Search for the cell housing the specified text and yield its (x, y) center coordinate. 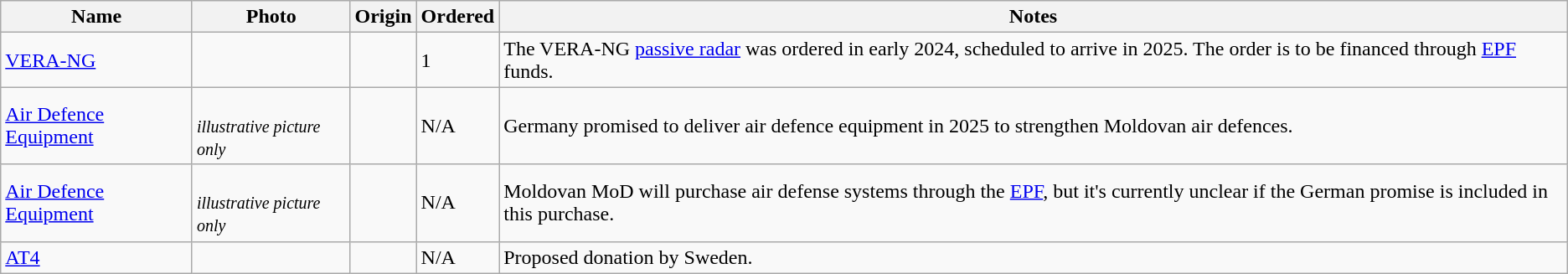
Proposed donation by Sweden. (1034, 257)
Notes (1034, 17)
Ordered (457, 17)
Germany promised to deliver air defence equipment in 2025 to strengthen Moldovan air defences. (1034, 126)
Name (97, 17)
The VERA-NG passive radar was ordered in early 2024, scheduled to arrive in 2025. The order is to be financed through EPF funds. (1034, 60)
Origin (384, 17)
1 (457, 60)
AT4 (97, 257)
VERA-NG (97, 60)
Moldovan MoD will purchase air defense systems through the EPF, but it's currently unclear if the German promise is included in this purchase. (1034, 203)
Photo (271, 17)
